Identify which cell holds the provided text, then report its (X, Y) central coordinate. 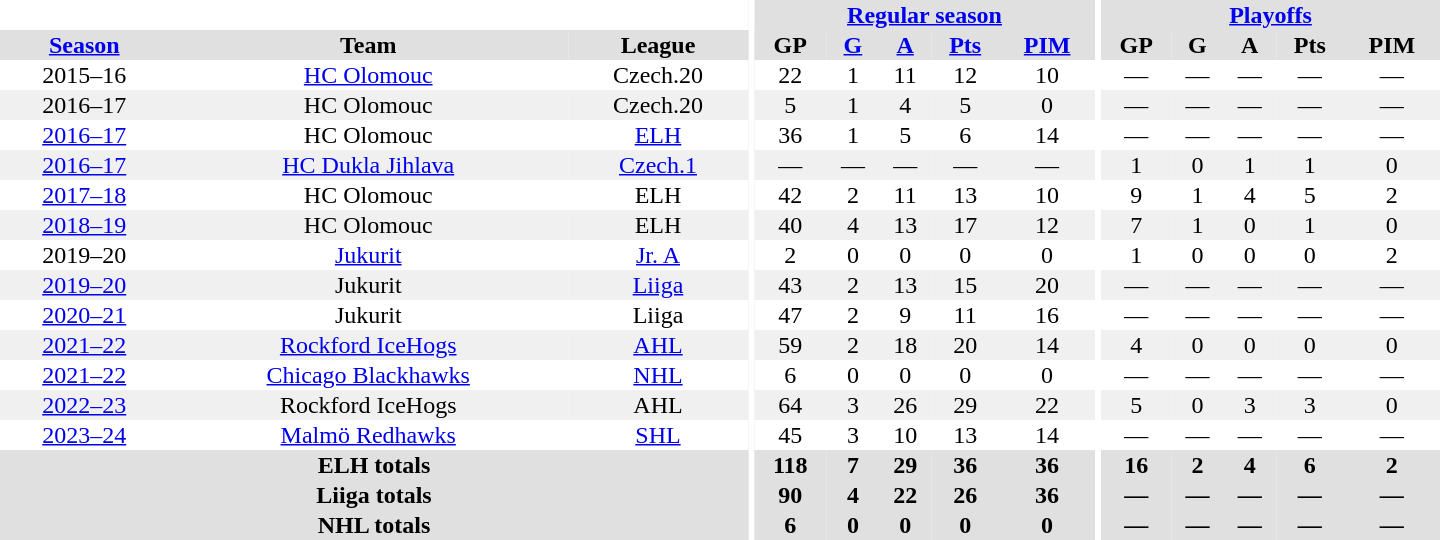
59 (790, 345)
45 (790, 435)
2018–19 (84, 225)
42 (790, 195)
Regular season (924, 15)
Season (84, 45)
Team (368, 45)
SHL (658, 435)
64 (790, 405)
HC Dukla Jihlava (368, 165)
NHL totals (374, 525)
Jr. A (658, 255)
2023–24 (84, 435)
18 (905, 345)
Liiga totals (374, 495)
90 (790, 495)
2022–23 (84, 405)
2020–21 (84, 315)
43 (790, 285)
2017–18 (84, 195)
47 (790, 315)
17 (965, 225)
2015–16 (84, 75)
Czech.1 (658, 165)
15 (965, 285)
40 (790, 225)
Malmö Redhawks (368, 435)
Playoffs (1270, 15)
118 (790, 465)
Chicago Blackhawks (368, 375)
ELH totals (374, 465)
League (658, 45)
NHL (658, 375)
